Find where the given text appears and provide that cell's center as (x, y) coordinate. 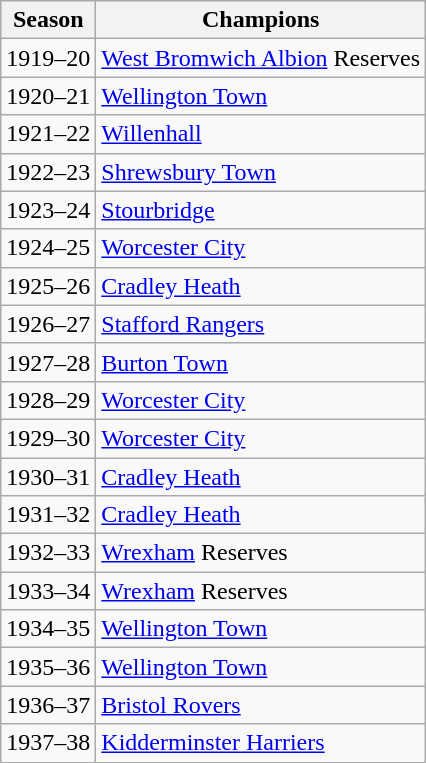
1922–23 (48, 172)
Kidderminster Harriers (261, 743)
1933–34 (48, 591)
1931–32 (48, 515)
Shrewsbury Town (261, 172)
1932–33 (48, 553)
1923–24 (48, 210)
Stourbridge (261, 210)
1934–35 (48, 629)
Burton Town (261, 362)
1930–31 (48, 477)
Season (48, 20)
Bristol Rovers (261, 705)
1935–36 (48, 667)
1937–38 (48, 743)
1927–28 (48, 362)
1919–20 (48, 58)
1926–27 (48, 324)
1925–26 (48, 286)
1921–22 (48, 134)
1924–25 (48, 248)
1920–21 (48, 96)
1936–37 (48, 705)
1928–29 (48, 400)
West Bromwich Albion Reserves (261, 58)
Champions (261, 20)
Willenhall (261, 134)
Stafford Rangers (261, 324)
1929–30 (48, 438)
